Extract the [x, y] coordinate from the center of the cell holding the provided text.  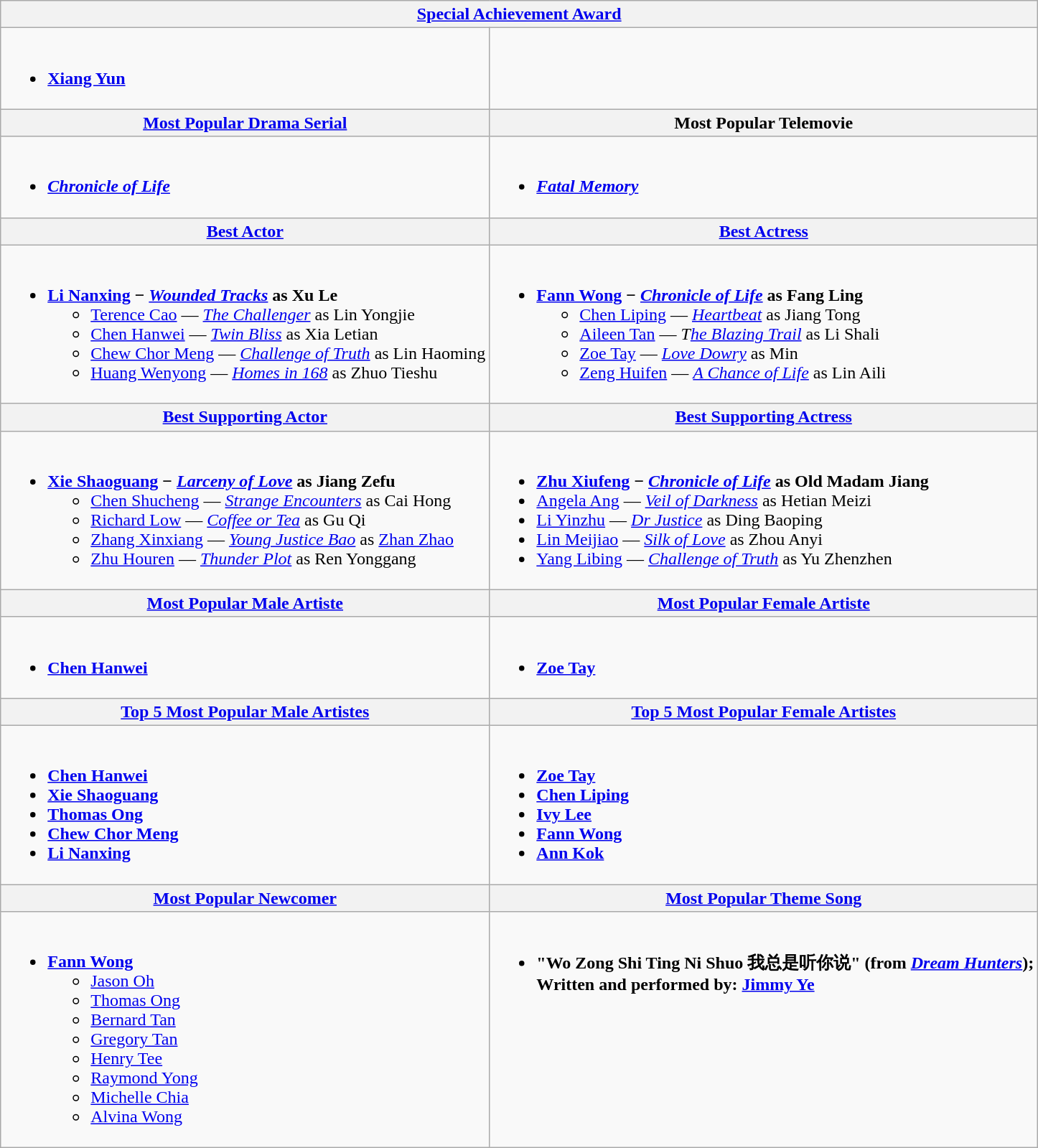
Best Supporting Actor [246, 417]
Best Supporting Actress [764, 417]
Best Actress [764, 231]
Most Popular Male Artiste [246, 603]
Chen Hanwei [246, 658]
Most Popular Female Artiste [764, 603]
Top 5 Most Popular Male Artistes [246, 711]
Chen HanweiXie ShaoguangThomas OngChew Chor MengLi Nanxing [246, 804]
Best Actor [246, 231]
Chronicle of Life [246, 177]
Special Achievement Award [520, 14]
Most Popular Drama Serial [246, 123]
Most Popular Newcomer [246, 898]
Fann WongJason OhThomas OngBernard TanGregory TanHenry TeeRaymond YongMichelle ChiaAlvina Wong [246, 1030]
Most Popular Telemovie [764, 123]
Fatal Memory [764, 177]
"Wo Zong Shi Ting Ni Shuo 我总是听你说" (from Dream Hunters); Written and performed by: Jimmy Ye [764, 1030]
Top 5 Most Popular Female Artistes [764, 711]
Zoe TayChen LipingIvy LeeFann WongAnn Kok [764, 804]
Most Popular Theme Song [764, 898]
Zoe Tay [764, 658]
Xiang Yun [246, 69]
